Identify which cell holds the provided text, then report its [X, Y] central coordinate. 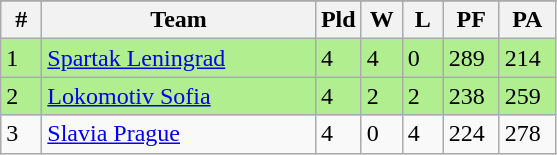
289 [471, 58]
Slavia Prague [179, 134]
278 [527, 134]
3 [22, 134]
# [22, 20]
Lokomotiv Sofia [179, 96]
238 [471, 96]
PF [471, 20]
Team [179, 20]
259 [527, 96]
PA [527, 20]
224 [471, 134]
1 [22, 58]
L [422, 20]
W [382, 20]
214 [527, 58]
Spartak Leningrad [179, 58]
Pld [338, 20]
